Output the (x, y) coordinate of the center of the cell containing the given text.  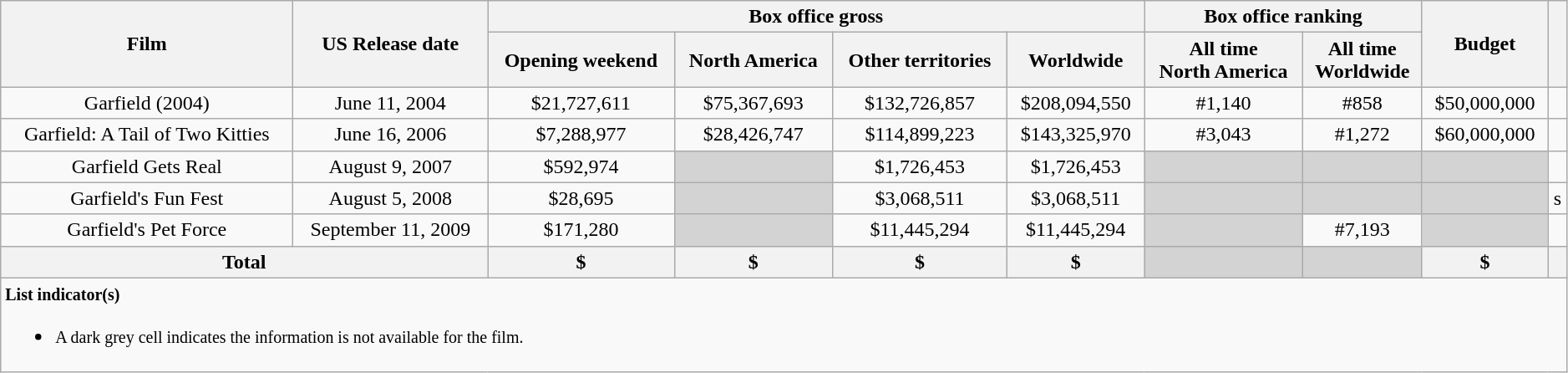
$143,325,970 (1075, 135)
$75,367,693 (754, 103)
$171,280 (581, 230)
s (1558, 198)
$21,727,611 (581, 103)
Garfield Gets Real (147, 166)
#3,043 (1224, 135)
Garfield (2004) (147, 103)
US Release date (391, 43)
All time Worldwide (1362, 60)
Worldwide (1075, 60)
$592,974 (581, 166)
$28,695 (581, 198)
#858 (1362, 103)
August 5, 2008 (391, 198)
#1,272 (1362, 135)
June 11, 2004 (391, 103)
Box office ranking (1283, 17)
June 16, 2006 (391, 135)
Box office gross (816, 17)
$114,899,223 (921, 135)
Budget (1485, 43)
Garfield: A Tail of Two Kitties (147, 135)
Garfield's Pet Force (147, 230)
$50,000,000 (1485, 103)
All time North America (1224, 60)
North America (754, 60)
$208,094,550 (1075, 103)
Total (244, 262)
$28,426,747 (754, 135)
Opening weekend (581, 60)
Garfield's Fun Fest (147, 198)
August 9, 2007 (391, 166)
$7,288,977 (581, 135)
Other territories (921, 60)
September 11, 2009 (391, 230)
$60,000,000 (1485, 135)
Film (147, 43)
#1,140 (1224, 103)
$132,726,857 (921, 103)
#7,193 (1362, 230)
List indicator(s)A dark grey cell indicates the information is not available for the film. (784, 324)
